Output the [X, Y] coordinate of the center of the cell containing the given text.  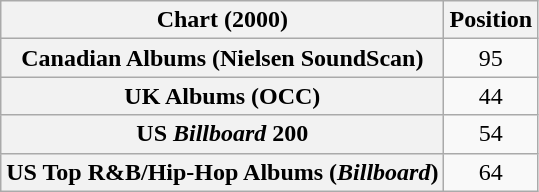
64 [491, 172]
US Billboard 200 [222, 134]
44 [491, 96]
54 [491, 134]
US Top R&B/Hip-Hop Albums (Billboard) [222, 172]
Chart (2000) [222, 20]
95 [491, 58]
Position [491, 20]
UK Albums (OCC) [222, 96]
Canadian Albums (Nielsen SoundScan) [222, 58]
